Detect which cell encompasses the target text, then output its [X, Y] center coordinate. 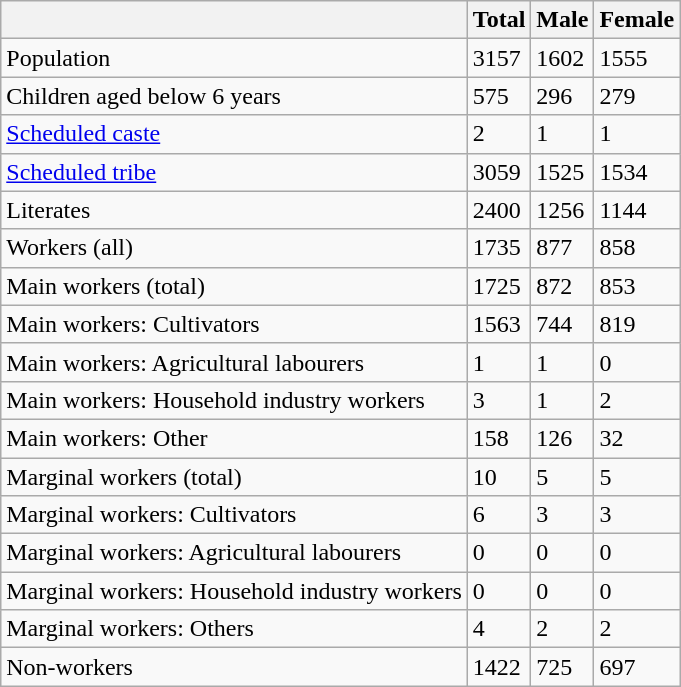
Male [562, 20]
1725 [499, 286]
Non-workers [234, 667]
279 [637, 96]
744 [562, 324]
Workers (all) [234, 248]
1422 [499, 667]
Marginal workers: Household industry workers [234, 591]
1256 [562, 210]
Main workers: Agricultural labourers [234, 362]
1563 [499, 324]
Scheduled tribe [234, 172]
819 [637, 324]
725 [562, 667]
Literates [234, 210]
10 [499, 477]
Main workers (total) [234, 286]
1735 [499, 248]
575 [499, 96]
Scheduled caste [234, 134]
6 [499, 515]
158 [499, 438]
Marginal workers (total) [234, 477]
858 [637, 248]
1602 [562, 58]
Marginal workers: Agricultural labourers [234, 553]
1525 [562, 172]
Marginal workers: Cultivators [234, 515]
Main workers: Other [234, 438]
296 [562, 96]
3157 [499, 58]
697 [637, 667]
Total [499, 20]
1534 [637, 172]
Marginal workers: Others [234, 629]
Children aged below 6 years [234, 96]
4 [499, 629]
3059 [499, 172]
32 [637, 438]
877 [562, 248]
126 [562, 438]
853 [637, 286]
1555 [637, 58]
1144 [637, 210]
Main workers: Cultivators [234, 324]
872 [562, 286]
Female [637, 20]
2400 [499, 210]
Population [234, 58]
Main workers: Household industry workers [234, 400]
